Pinpoint the cell where the given text exists, returning its [x, y] midpoint coordinate. 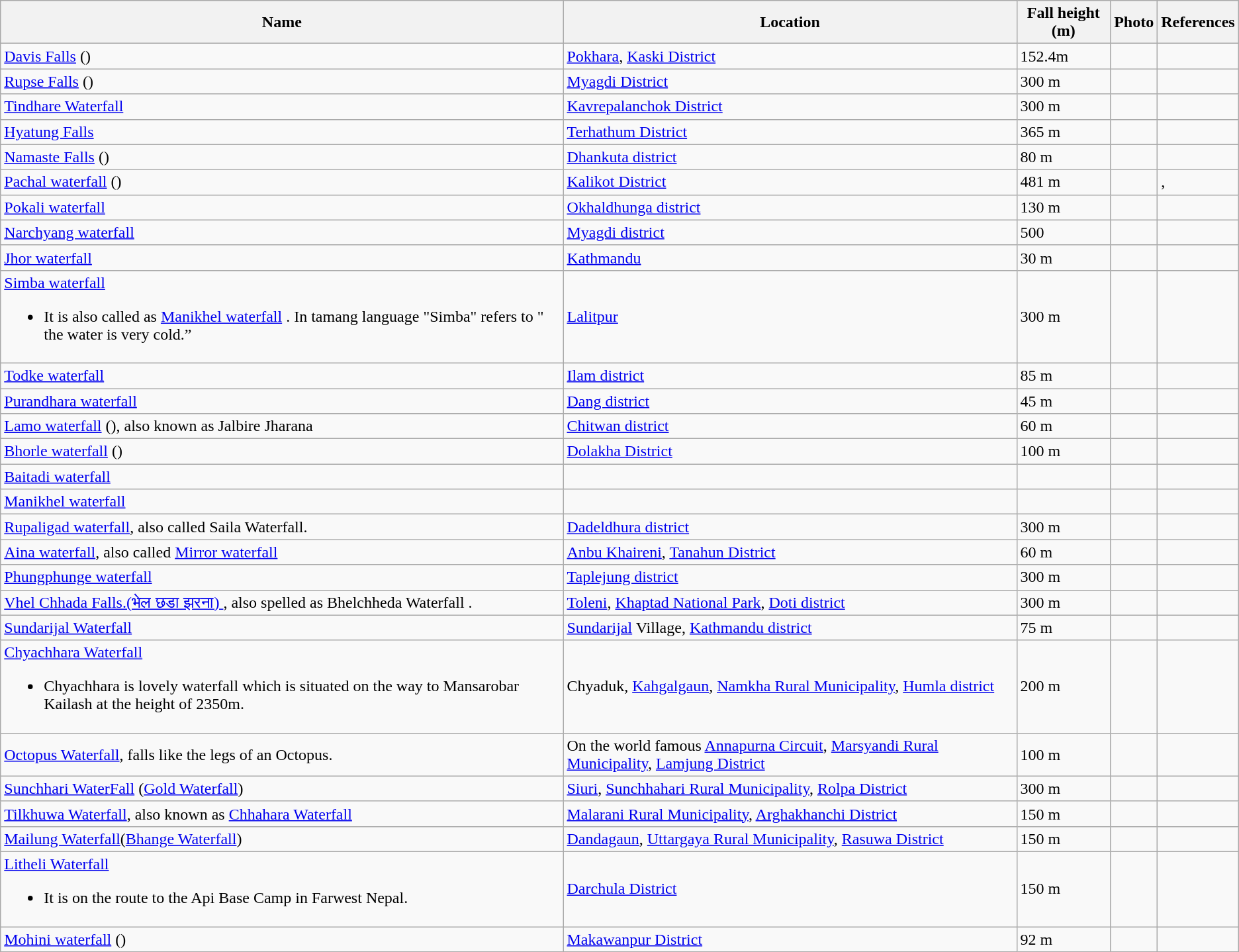
Tindhare Waterfall [282, 107]
Lamo waterfall (), also known as Jalbire Jharana [282, 426]
Jhor waterfall [282, 258]
Davis Falls () [282, 56]
75 m [1064, 628]
Toleni, Khaptad National Park, Doti district [790, 602]
Baitadi waterfall [282, 477]
Siuri, Sunchhahari Rural Municipality, Rolpa District [790, 788]
92 m [1064, 939]
Photo [1134, 23]
Myagdi district [790, 232]
30 m [1064, 258]
Dandagaun, Uttargaya Rural Municipality, Rasuwa District [790, 839]
Sundarijal Village, Kathmandu district [790, 628]
, [1198, 182]
200 m [1064, 687]
Sunchhari WaterFall (Gold Waterfall) [282, 788]
Pokhara, Kaski District [790, 56]
Dang district [790, 401]
Ilam district [790, 375]
Terhathum District [790, 132]
On the world famous Annapurna Circuit, Marsyandi Rural Municipality, Lamjung District [790, 755]
Simba waterfallIt is also called as Manikhel waterfall . In tamang language "Simba" refers to " the water is very cold.” [282, 316]
Mailung Waterfall(Bhange Waterfall) [282, 839]
Todke waterfall [282, 375]
Kavrepalanchok District [790, 107]
Vhel Chhada Falls.(भेल छडा झरना) , also spelled as Bhelchheda Waterfall . [282, 602]
Chyachhara WaterfallChyachhara is lovely waterfall which is situated on the way to Mansarobar Kailash at the height of 2350m. [282, 687]
Pachal waterfall () [282, 182]
80 m [1064, 157]
Litheli WaterfallIt is on the route to the Api Base Camp in Farwest Nepal. [282, 888]
Location [790, 23]
Pokali waterfall [282, 207]
500 [1064, 232]
Narchyang waterfall [282, 232]
Chyaduk, Kahgalgaun, Namkha Rural Municipality, Humla district [790, 687]
Dolakha District [790, 452]
Okhaldhunga district [790, 207]
Anbu Khaireni, Tanahun District [790, 552]
Sundarijal Waterfall [282, 628]
Phungphunge waterfall [282, 577]
Rupaligad waterfall, also called Saila Waterfall. [282, 527]
Tilkhuwa Waterfall, also known as Chhahara Waterfall [282, 814]
Taplejung district [790, 577]
Purandhara waterfall [282, 401]
Namaste Falls () [282, 157]
Bhorle waterfall () [282, 452]
Manikhel waterfall [282, 502]
Kathmandu [790, 258]
References [1198, 23]
Kalikot District [790, 182]
130 m [1064, 207]
Lalitpur [790, 316]
Octopus Waterfall, falls like the legs of an Octopus. [282, 755]
Makawanpur District [790, 939]
Fall height (m) [1064, 23]
45 m [1064, 401]
Mohini waterfall () [282, 939]
Name [282, 23]
Darchula District [790, 888]
365 m [1064, 132]
Aina waterfall, also called Mirror waterfall [282, 552]
Malarani Rural Municipality, Arghakhanchi District [790, 814]
Hyatung Falls [282, 132]
Myagdi District [790, 81]
Rupse Falls () [282, 81]
Chitwan district [790, 426]
Dhankuta district [790, 157]
85 m [1064, 375]
152.4m [1064, 56]
Dadeldhura district [790, 527]
481 m [1064, 182]
